Output the [x, y] coordinate of the center of the cell containing the given text.  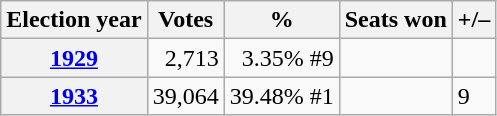
1929 [74, 58]
1933 [74, 96]
Election year [74, 20]
39,064 [186, 96]
Votes [186, 20]
39.48% #1 [282, 96]
3.35% #9 [282, 58]
9 [474, 96]
Seats won [396, 20]
2,713 [186, 58]
+/– [474, 20]
% [282, 20]
